For the text-containing cell, return its midpoint in [x, y] coordinate format. 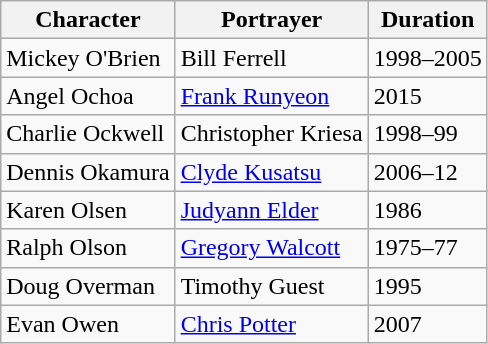
Evan Owen [88, 324]
Charlie Ockwell [88, 134]
Christopher Kriesa [272, 134]
1998–99 [428, 134]
Ralph Olson [88, 248]
1995 [428, 286]
Character [88, 20]
2015 [428, 96]
Clyde Kusatsu [272, 172]
1986 [428, 210]
Chris Potter [272, 324]
Doug Overman [88, 286]
2006–12 [428, 172]
Mickey O'Brien [88, 58]
1975–77 [428, 248]
Dennis Okamura [88, 172]
Portrayer [272, 20]
Gregory Walcott [272, 248]
2007 [428, 324]
Duration [428, 20]
1998–2005 [428, 58]
Judyann Elder [272, 210]
Karen Olsen [88, 210]
Angel Ochoa [88, 96]
Bill Ferrell [272, 58]
Frank Runyeon [272, 96]
Timothy Guest [272, 286]
